Detect which cell encompasses the target text, then output its (X, Y) center coordinate. 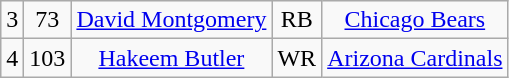
73 (48, 20)
3 (12, 20)
David Montgomery (172, 20)
4 (12, 58)
Hakeem Butler (172, 58)
Chicago Bears (415, 20)
Arizona Cardinals (415, 58)
WR (297, 58)
RB (297, 20)
103 (48, 58)
